Extract the [x, y] coordinate from the center of the cell holding the provided text.  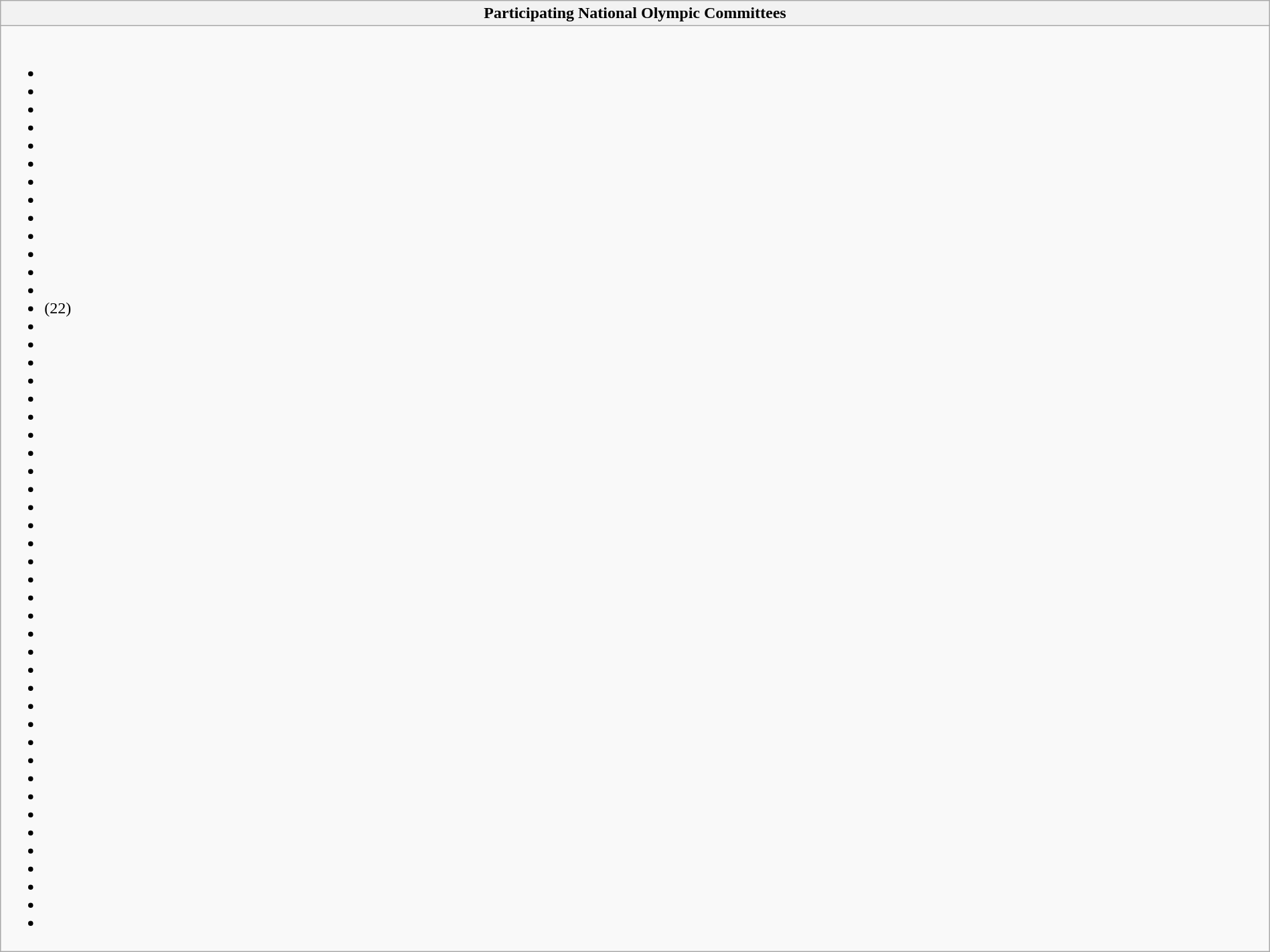
(22) [635, 489]
Participating National Olympic Committees [635, 13]
